Detect which cell encompasses the target text, then output its [x, y] center coordinate. 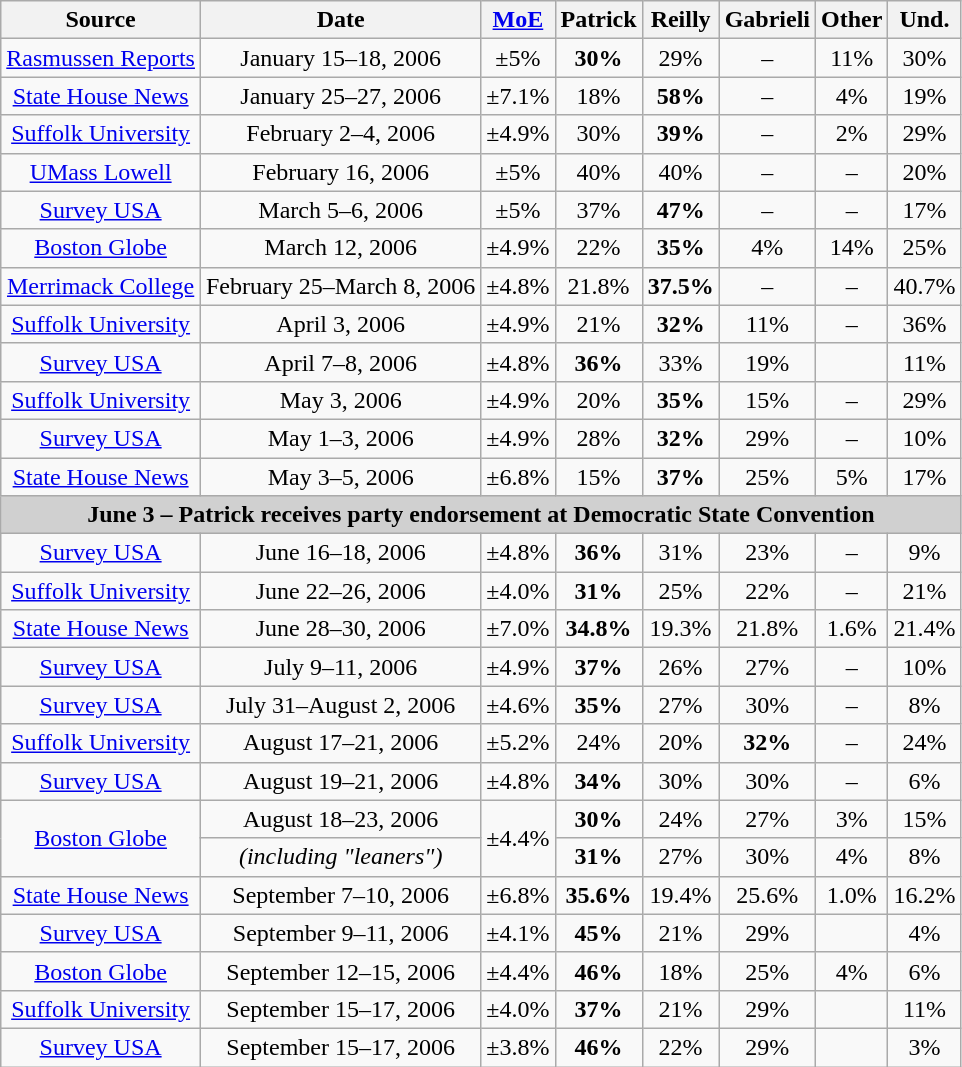
34.8% [598, 629]
33% [680, 362]
35.6% [598, 895]
±5.2% [518, 743]
±7.0% [518, 629]
34% [598, 781]
July 31–August 2, 2006 [340, 705]
May 3–5, 2006 [340, 477]
37.5% [680, 286]
August 18–23, 2006 [340, 819]
January 15–18, 2006 [340, 58]
February 2–4, 2006 [340, 134]
45% [598, 933]
March 5–6, 2006 [340, 210]
January 25–27, 2006 [340, 96]
1.0% [852, 895]
1.6% [852, 629]
9% [924, 553]
June 16–18, 2006 [340, 553]
±3.8% [518, 1047]
February 25–March 8, 2006 [340, 286]
23% [767, 553]
May 3, 2006 [340, 400]
September 9–11, 2006 [340, 933]
August 17–21, 2006 [340, 743]
19.3% [680, 629]
April 3, 2006 [340, 324]
UMass Lowell [101, 172]
21.4% [924, 629]
14% [852, 248]
Source [101, 20]
June 28–30, 2006 [340, 629]
Rasmussen Reports [101, 58]
39% [680, 134]
September 12–15, 2006 [340, 971]
±4.1% [518, 933]
5% [852, 477]
2% [852, 134]
28% [598, 438]
September 7–10, 2006 [340, 895]
Other [852, 20]
40.7% [924, 286]
Merrimack College [101, 286]
June 22–26, 2006 [340, 591]
Und. [924, 20]
(including "leaners") [340, 857]
June 3 – Patrick receives party endorsement at Democratic State Convention [481, 515]
July 9–11, 2006 [340, 667]
MoE [518, 20]
19.4% [680, 895]
Date [340, 20]
Patrick [598, 20]
April 7–8, 2006 [340, 362]
26% [680, 667]
±4.6% [518, 705]
16.2% [924, 895]
August 19–21, 2006 [340, 781]
47% [680, 210]
May 1–3, 2006 [340, 438]
March 12, 2006 [340, 248]
February 16, 2006 [340, 172]
±7.1% [518, 96]
Gabrieli [767, 20]
25.6% [767, 895]
58% [680, 96]
Reilly [680, 20]
